Extract the [x, y] coordinate from the center of the cell holding the provided text.  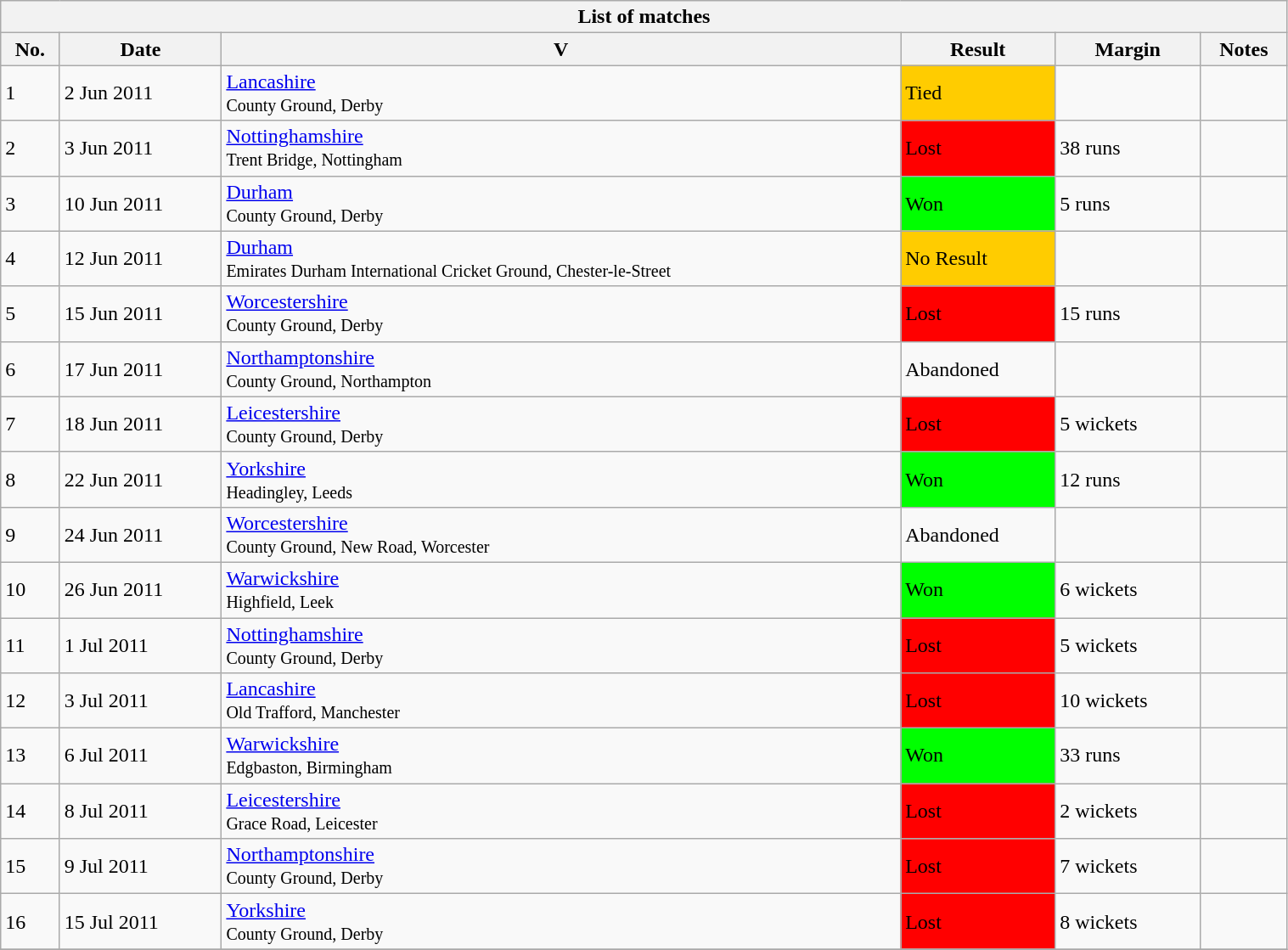
8 Jul 2011 [141, 812]
17 Jun 2011 [141, 368]
22 Jun 2011 [141, 479]
WorcestershireCounty Ground, Derby [561, 314]
8 wickets [1128, 922]
WarwickshireEdgbaston, Birmingham [561, 756]
Margin [1128, 49]
WarwickshireHighfield, Leek [561, 589]
7 [31, 424]
No. [31, 49]
Result [978, 49]
6 wickets [1128, 589]
12 [31, 701]
DurhamCounty Ground, Derby [561, 204]
26 Jun 2011 [141, 589]
15 Jun 2011 [141, 314]
18 Jun 2011 [141, 424]
13 [31, 756]
NottinghamshireTrent Bridge, Nottingham [561, 148]
8 [31, 479]
16 [31, 922]
3 [31, 204]
LeicestershireGrace Road, Leicester [561, 812]
9 Jul 2011 [141, 866]
3 Jun 2011 [141, 148]
Notes [1244, 49]
2 [31, 148]
NorthamptonshireCounty Ground, Northampton [561, 368]
2 Jun 2011 [141, 93]
10 wickets [1128, 701]
24 Jun 2011 [141, 535]
6 [31, 368]
NorthamptonshireCounty Ground, Derby [561, 866]
1 [31, 93]
5 [31, 314]
5 runs [1128, 204]
NottinghamshireCounty Ground, Derby [561, 645]
15 [31, 866]
LancashireOld Trafford, Manchester [561, 701]
V [561, 49]
14 [31, 812]
YorkshireCounty Ground, Derby [561, 922]
33 runs [1128, 756]
11 [31, 645]
7 wickets [1128, 866]
10 Jun 2011 [141, 204]
12 runs [1128, 479]
DurhamEmirates Durham International Cricket Ground, Chester-le-Street [561, 258]
38 runs [1128, 148]
LeicestershireCounty Ground, Derby [561, 424]
15 runs [1128, 314]
9 [31, 535]
6 Jul 2011 [141, 756]
YorkshireHeadingley, Leeds [561, 479]
4 [31, 258]
12 Jun 2011 [141, 258]
1 Jul 2011 [141, 645]
Tied [978, 93]
3 Jul 2011 [141, 701]
No Result [978, 258]
List of matches [644, 17]
2 wickets [1128, 812]
15 Jul 2011 [141, 922]
10 [31, 589]
LancashireCounty Ground, Derby [561, 93]
Date [141, 49]
WorcestershireCounty Ground, New Road, Worcester [561, 535]
